Pinpoint the cell where the given text exists, returning its (x, y) midpoint coordinate. 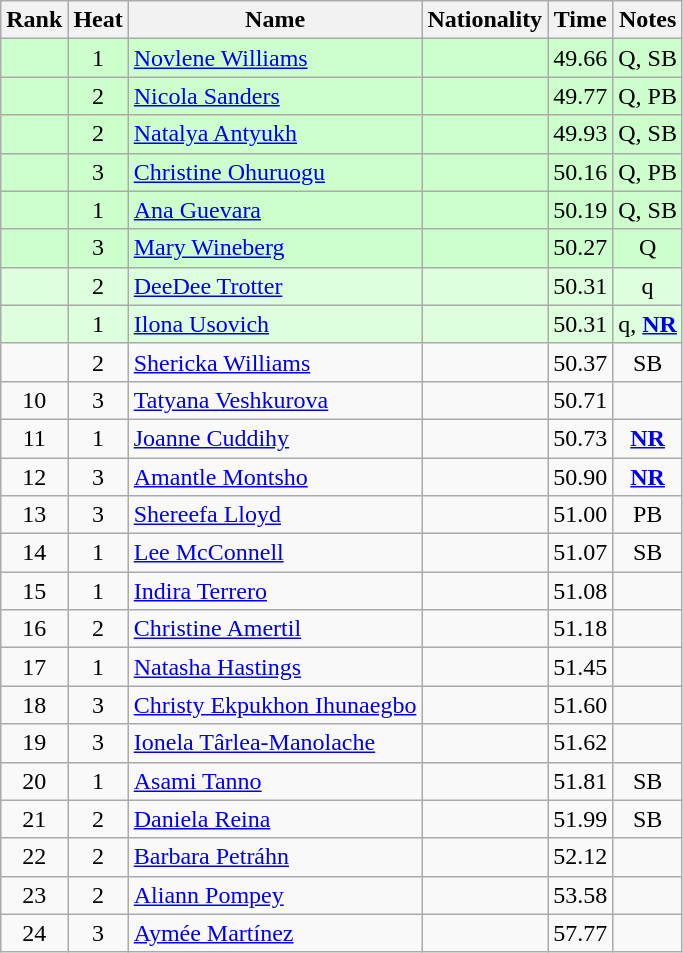
20 (34, 781)
50.71 (580, 400)
50.37 (580, 362)
57.77 (580, 933)
13 (34, 515)
Ana Guevara (275, 210)
Nicola Sanders (275, 96)
q, NR (648, 324)
14 (34, 553)
50.73 (580, 438)
Aliann Pompey (275, 895)
Daniela Reina (275, 819)
19 (34, 743)
Natalya Antyukh (275, 134)
49.77 (580, 96)
Joanne Cuddihy (275, 438)
49.93 (580, 134)
Christine Amertil (275, 629)
Aymée Martínez (275, 933)
PB (648, 515)
49.66 (580, 58)
Ionela Târlea-Manolache (275, 743)
51.00 (580, 515)
Name (275, 20)
Lee McConnell (275, 553)
Tatyana Veshkurova (275, 400)
18 (34, 705)
Time (580, 20)
12 (34, 477)
Novlene Williams (275, 58)
Heat (98, 20)
52.12 (580, 857)
51.81 (580, 781)
51.99 (580, 819)
Nationality (485, 20)
51.60 (580, 705)
50.27 (580, 248)
Christine Ohuruogu (275, 172)
Indira Terrero (275, 591)
Asami Tanno (275, 781)
51.08 (580, 591)
22 (34, 857)
Shereefa Lloyd (275, 515)
Natasha Hastings (275, 667)
DeeDee Trotter (275, 286)
50.16 (580, 172)
Christy Ekpukhon Ihunaegbo (275, 705)
51.18 (580, 629)
Ilona Usovich (275, 324)
17 (34, 667)
Notes (648, 20)
15 (34, 591)
Q (648, 248)
23 (34, 895)
50.19 (580, 210)
24 (34, 933)
53.58 (580, 895)
Shericka Williams (275, 362)
q (648, 286)
11 (34, 438)
51.62 (580, 743)
Rank (34, 20)
Amantle Montsho (275, 477)
51.07 (580, 553)
51.45 (580, 667)
16 (34, 629)
Barbara Petráhn (275, 857)
21 (34, 819)
50.90 (580, 477)
Mary Wineberg (275, 248)
10 (34, 400)
